Find where the given text appears and provide that cell's center as [x, y] coordinate. 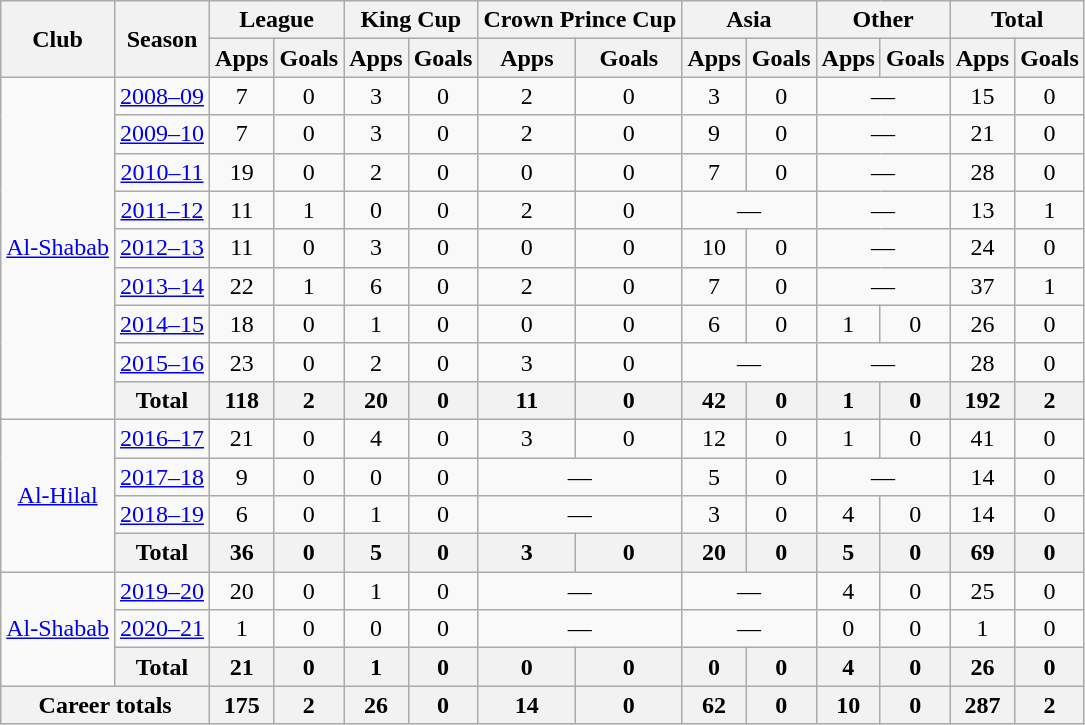
2017–18 [162, 477]
2011–12 [162, 210]
Al-Hilal [58, 495]
175 [242, 705]
118 [242, 400]
2008–09 [162, 96]
36 [242, 553]
69 [982, 553]
2015–16 [162, 362]
2010–11 [162, 172]
12 [714, 438]
2020–21 [162, 629]
15 [982, 96]
2009–10 [162, 134]
192 [982, 400]
Season [162, 39]
19 [242, 172]
Career totals [106, 705]
2013–14 [162, 286]
25 [982, 591]
18 [242, 324]
2019–20 [162, 591]
Asia [749, 20]
42 [714, 400]
2018–19 [162, 515]
23 [242, 362]
287 [982, 705]
24 [982, 248]
2012–13 [162, 248]
2016–17 [162, 438]
62 [714, 705]
2014–15 [162, 324]
41 [982, 438]
37 [982, 286]
Other [883, 20]
Crown Prince Cup [580, 20]
22 [242, 286]
Club [58, 39]
King Cup [411, 20]
13 [982, 210]
League [277, 20]
